Capture the cell that displays the provided text and extract its [X, Y] central coordinate. 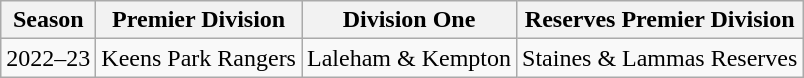
2022–23 [48, 58]
Division One [410, 20]
Laleham & Kempton [410, 58]
Staines & Lammas Reserves [660, 58]
Premier Division [199, 20]
Keens Park Rangers [199, 58]
Season [48, 20]
Reserves Premier Division [660, 20]
